Identify which cell holds the provided text, then report its [X, Y] central coordinate. 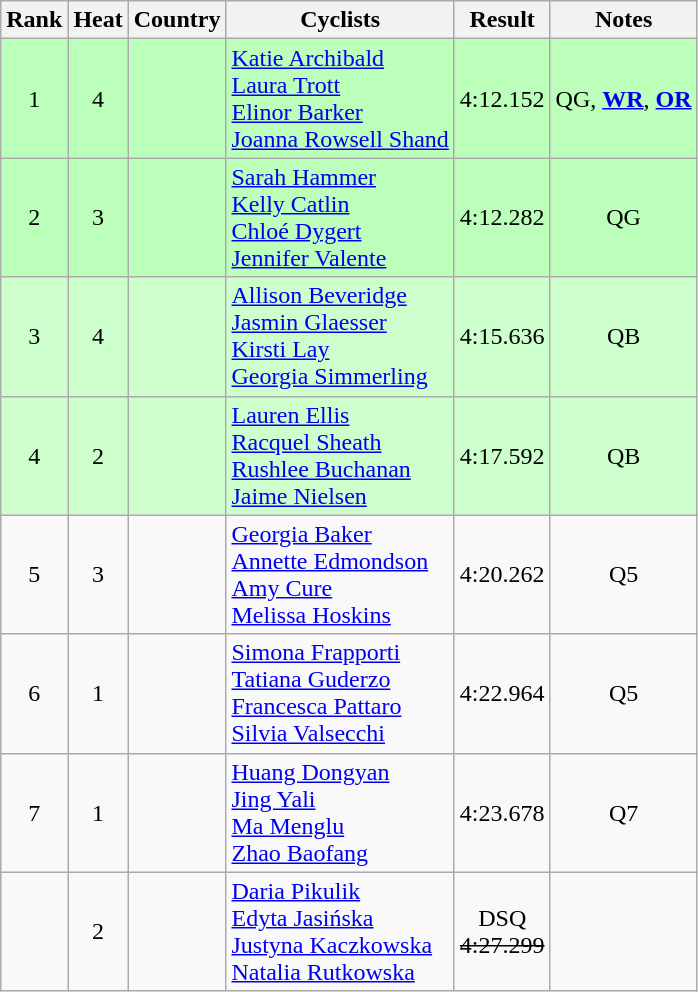
Allison BeveridgeJasmin GlaesserKirsti LayGeorgia Simmerling [340, 336]
Daria PikulikEdyta JasińskaJustyna KaczkowskaNatalia Rutkowska [340, 932]
DSQ4:27.299 [502, 932]
Rank [34, 20]
Notes [624, 20]
Heat [98, 20]
Georgia BakerAnnette EdmondsonAmy CureMelissa Hoskins [340, 574]
Simona FrapportiTatiana GuderzoFrancesca PattaroSilvia Valsecchi [340, 694]
Huang DongyanJing YaliMa MengluZhao Baofang [340, 812]
4:12.282 [502, 218]
4:15.636 [502, 336]
4:17.592 [502, 456]
Sarah HammerKelly CatlinChloé DygertJennifer Valente [340, 218]
Lauren EllisRacquel SheathRushlee BuchananJaime Nielsen [340, 456]
4:22.964 [502, 694]
QG [624, 218]
6 [34, 694]
4:20.262 [502, 574]
Result [502, 20]
4:23.678 [502, 812]
Q7 [624, 812]
QG, WR, OR [624, 98]
Cyclists [340, 20]
Katie ArchibaldLaura TrottElinor BarkerJoanna Rowsell Shand [340, 98]
4:12.152 [502, 98]
5 [34, 574]
Country [177, 20]
7 [34, 812]
